Provide the [X, Y] coordinate of the cell's center where the given text is located.  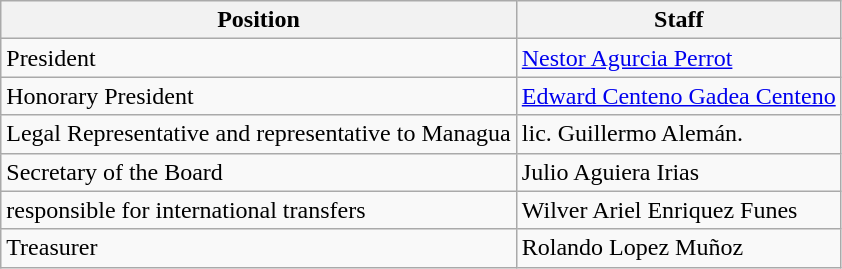
Staff [678, 20]
responsible for international transfers [259, 210]
Rolando Lopez Muñoz [678, 248]
Secretary of the Board [259, 172]
Legal Representative and representative to Managua [259, 134]
Wilver Ariel Enriquez Funes [678, 210]
Position [259, 20]
President [259, 58]
Nestor Agurcia Perrot [678, 58]
Edward Centeno Gadea Centeno [678, 96]
Treasurer [259, 248]
lic. Guillermo Alemán. [678, 134]
Julio Aguiera Irias [678, 172]
Honorary President [259, 96]
